Scan for the cell matching the given text and deliver its [x, y] coordinate at center. 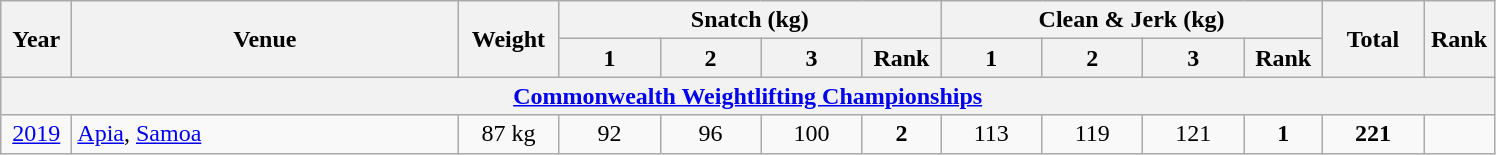
92 [610, 134]
96 [710, 134]
Apia, Samoa [265, 134]
87 kg [508, 134]
Weight [508, 39]
121 [1194, 134]
Total [1372, 39]
Clean & Jerk (kg) [1132, 20]
Venue [265, 39]
Year [36, 39]
221 [1372, 134]
Snatch (kg) [750, 20]
2019 [36, 134]
100 [812, 134]
Commonwealth Weightlifting Championships [748, 96]
119 [1092, 134]
113 [992, 134]
